Identify which cell holds the provided text, then report its (X, Y) central coordinate. 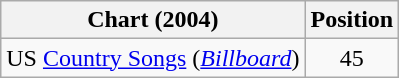
Chart (2004) (153, 20)
Position (352, 20)
45 (352, 58)
US Country Songs (Billboard) (153, 58)
